Find where the given text appears and provide that cell's center as (x, y) coordinate. 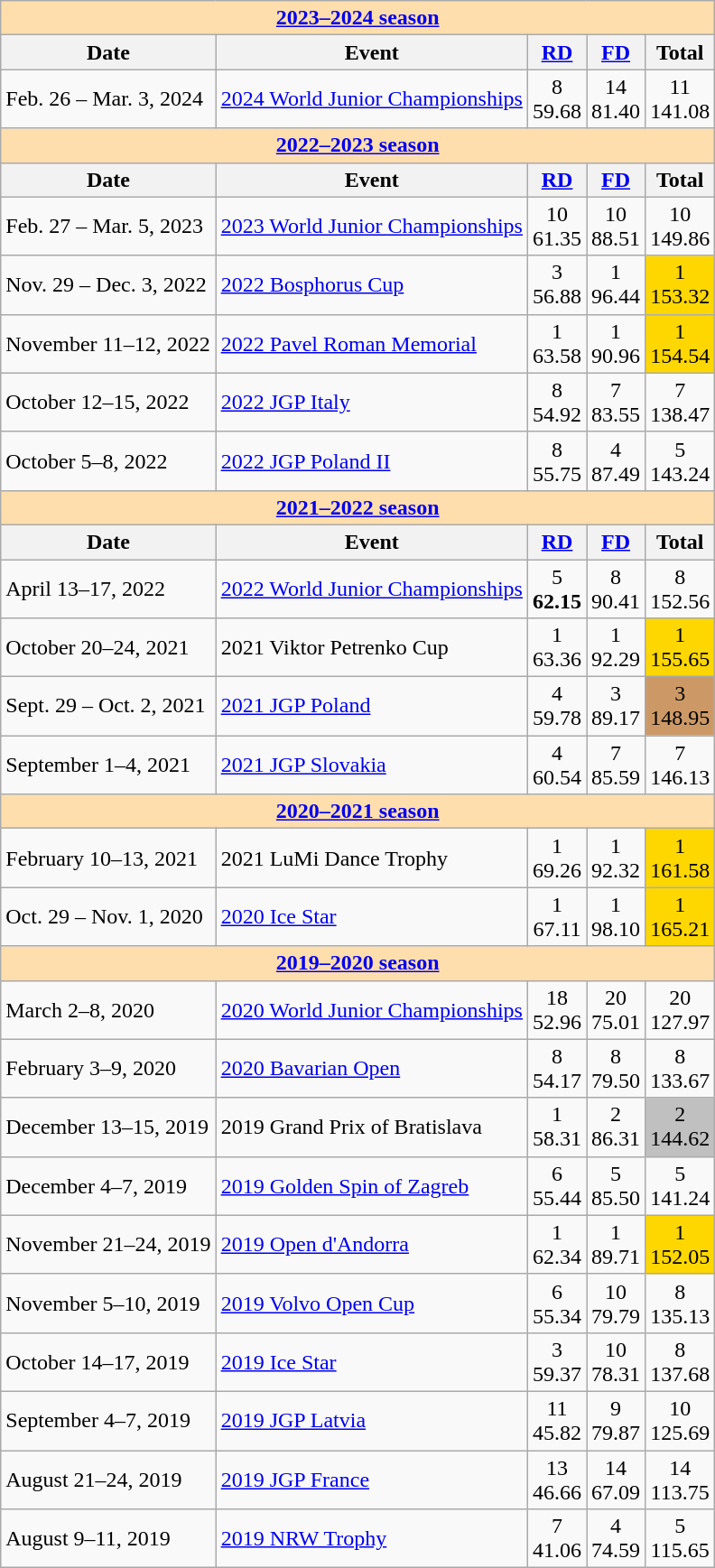
8 54.17 (556, 1069)
7 146.13 (681, 765)
4 59.78 (556, 706)
2019 Grand Prix of Bratislava (372, 1127)
2019 JGP France (372, 1479)
2022 World Junior Championships (372, 589)
November 21–24, 2019 (108, 1244)
20 127.97 (681, 1009)
8 90.41 (616, 589)
2 144.62 (681, 1127)
1 161.58 (681, 858)
December 13–15, 2019 (108, 1127)
Feb. 26 – Mar. 3, 2024 (108, 99)
2019 Volvo Open Cup (372, 1304)
September 4–7, 2019 (108, 1421)
8 55.75 (556, 460)
November 5–10, 2019 (108, 1304)
2022 Bosphorus Cup (372, 285)
September 1–4, 2021 (108, 765)
1 89.71 (616, 1244)
2020 Ice Star (372, 917)
10 88.51 (616, 226)
2021–2022 season (357, 507)
10 79.79 (616, 1304)
2019 NRW Trophy (372, 1538)
2022 JGP Italy (372, 403)
Feb. 27 – Mar. 5, 2023 (108, 226)
1 165.21 (681, 917)
13 46.66 (556, 1479)
7 83.55 (616, 403)
1 98.10 (616, 917)
10 125.69 (681, 1421)
2020–2021 season (357, 812)
10 149.86 (681, 226)
2021 JGP Slovakia (372, 765)
2019 Open d'Andorra (372, 1244)
August 9–11, 2019 (108, 1538)
Nov. 29 – Dec. 3, 2022 (108, 285)
2019–2020 season (357, 963)
5 143.24 (681, 460)
1 92.29 (616, 648)
November 11–12, 2022 (108, 343)
1 96.44 (616, 285)
8 133.67 (681, 1069)
7 41.06 (556, 1538)
9 79.87 (616, 1421)
6 55.34 (556, 1304)
August 21–24, 2019 (108, 1479)
2021 Viktor Petrenko Cup (372, 648)
1 154.54 (681, 343)
2022 Pavel Roman Memorial (372, 343)
February 10–13, 2021 (108, 858)
1 58.31 (556, 1127)
February 3–9, 2020 (108, 1069)
6 55.44 (556, 1186)
7 138.47 (681, 403)
April 13–17, 2022 (108, 589)
10 61.35 (556, 226)
5 141.24 (681, 1186)
4 87.49 (616, 460)
4 60.54 (556, 765)
8 137.68 (681, 1361)
October 5–8, 2022 (108, 460)
2021 LuMi Dance Trophy (372, 858)
2023 World Junior Championships (372, 226)
1 90.96 (616, 343)
December 4–7, 2019 (108, 1186)
2019 Ice Star (372, 1361)
2020 World Junior Championships (372, 1009)
1 153.32 (681, 285)
7 85.59 (616, 765)
1 152.05 (681, 1244)
4 74.59 (616, 1538)
October 12–15, 2022 (108, 403)
18 52.96 (556, 1009)
2019 Golden Spin of Zagreb (372, 1186)
5 115.65 (681, 1538)
October 20–24, 2021 (108, 648)
8 152.56 (681, 589)
1 62.34 (556, 1244)
11 45.82 (556, 1421)
3 148.95 (681, 706)
3 56.88 (556, 285)
2023–2024 season (357, 18)
8 59.68 (556, 99)
14 67.09 (616, 1479)
1 155.65 (681, 648)
10 78.31 (616, 1361)
2019 JGP Latvia (372, 1421)
14 113.75 (681, 1479)
8 79.50 (616, 1069)
3 89.17 (616, 706)
11 141.08 (681, 99)
2021 JGP Poland (372, 706)
8 54.92 (556, 403)
1 67.11 (556, 917)
2020 Bavarian Open (372, 1069)
1 63.36 (556, 648)
2022–2023 season (357, 145)
20 75.01 (616, 1009)
October 14–17, 2019 (108, 1361)
3 59.37 (556, 1361)
5 85.50 (616, 1186)
Sept. 29 – Oct. 2, 2021 (108, 706)
2024 World Junior Championships (372, 99)
8 135.13 (681, 1304)
1 63.58 (556, 343)
Oct. 29 – Nov. 1, 2020 (108, 917)
March 2–8, 2020 (108, 1009)
1 92.32 (616, 858)
2022 JGP Poland II (372, 460)
14 81.40 (616, 99)
5 62.15 (556, 589)
1 69.26 (556, 858)
2 86.31 (616, 1127)
